Pinpoint the cell where the given text exists, returning its (X, Y) midpoint coordinate. 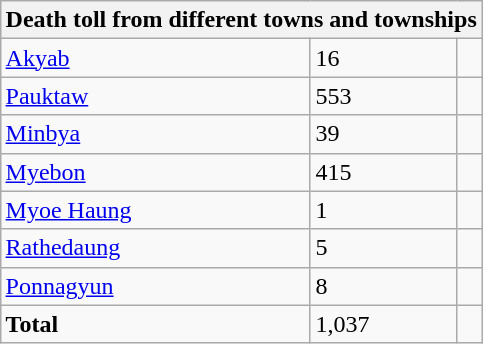
39 (384, 134)
Minbya (155, 134)
Myoe Haung (155, 210)
8 (384, 286)
415 (384, 172)
1 (384, 210)
1,037 (384, 324)
Akyab (155, 58)
16 (384, 58)
Total (155, 324)
Pauktaw (155, 96)
Death toll from different towns and townships (241, 20)
5 (384, 248)
Myebon (155, 172)
553 (384, 96)
Rathedaung (155, 248)
Ponnagyun (155, 286)
